Determine the [X, Y] coordinate at the center of the cell enclosing the given text.  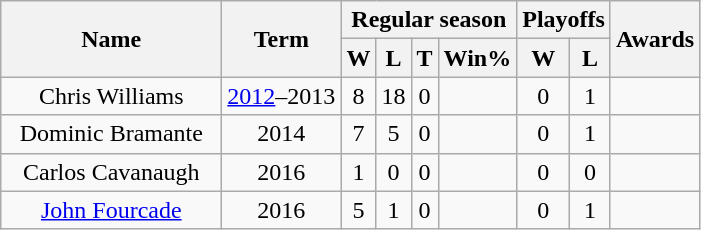
Regular season [429, 20]
Playoffs [564, 20]
Name [112, 39]
Carlos Cavanaugh [112, 172]
Term [282, 39]
8 [358, 96]
2014 [282, 134]
Chris Williams [112, 96]
18 [394, 96]
John Fourcade [112, 210]
7 [358, 134]
Awards [654, 39]
Dominic Bramante [112, 134]
Win% [478, 58]
T [424, 58]
2012–2013 [282, 96]
